Return (x, y) of the center of cell containing provided text 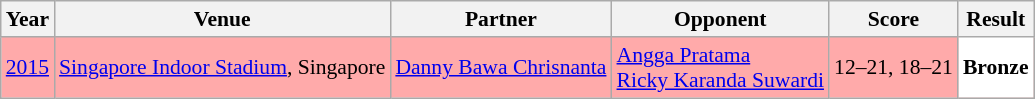
Venue (222, 19)
Angga Pratama Ricky Karanda Suwardi (720, 68)
Year (28, 19)
2015 (28, 68)
Score (894, 19)
Danny Bawa Chrisnanta (500, 68)
Partner (500, 19)
Bronze (996, 68)
Result (996, 19)
Singapore Indoor Stadium, Singapore (222, 68)
12–21, 18–21 (894, 68)
Opponent (720, 19)
